Find where the given text appears and provide that cell's center as [x, y] coordinate. 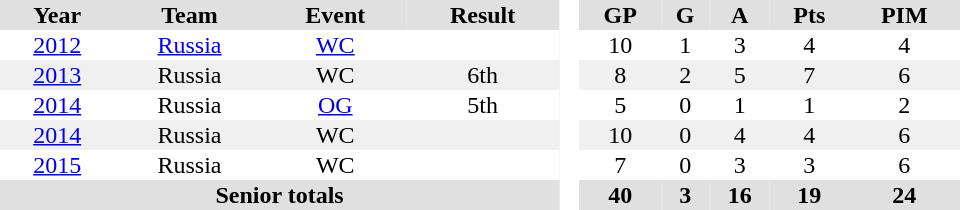
Year [57, 15]
Senior totals [280, 195]
2015 [57, 165]
5th [482, 105]
2013 [57, 75]
19 [809, 195]
40 [620, 195]
Result [482, 15]
Team [189, 15]
24 [904, 195]
2012 [57, 45]
6th [482, 75]
G [686, 15]
GP [620, 15]
PIM [904, 15]
Pts [809, 15]
8 [620, 75]
OG [336, 105]
Event [336, 15]
16 [740, 195]
A [740, 15]
